Find where the given text appears and provide that cell's center as [X, Y] coordinate. 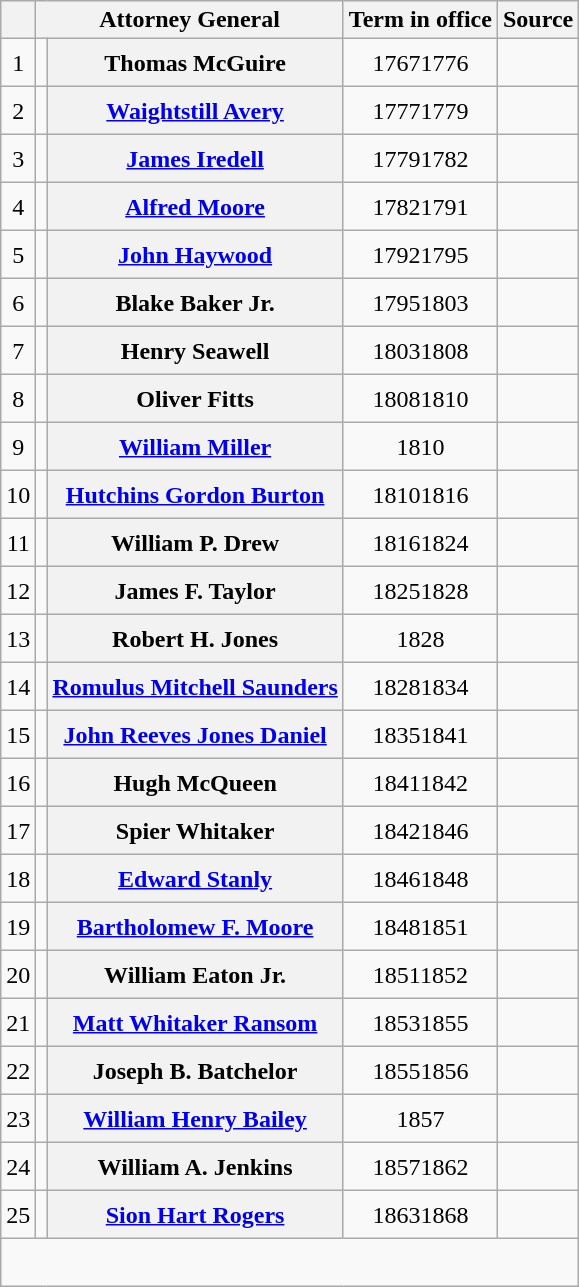
18161824 [420, 543]
Spier Whitaker [195, 831]
17 [18, 831]
24 [18, 1167]
17821791 [420, 207]
James F. Taylor [195, 591]
2 [18, 111]
Hugh McQueen [195, 783]
William P. Drew [195, 543]
18251828 [420, 591]
James Iredell [195, 159]
17921795 [420, 255]
1857 [420, 1119]
17671776 [420, 63]
Romulus Mitchell Saunders [195, 687]
5 [18, 255]
17771779 [420, 111]
9 [18, 447]
Thomas McGuire [195, 63]
20 [18, 975]
11 [18, 543]
18031808 [420, 351]
18081810 [420, 399]
15 [18, 735]
19 [18, 927]
Waightstill Avery [195, 111]
Robert H. Jones [195, 639]
Attorney General [190, 20]
Alfred Moore [195, 207]
18 [18, 879]
Joseph B. Batchelor [195, 1071]
18351841 [420, 735]
Source [538, 20]
18631868 [420, 1215]
Henry Seawell [195, 351]
18281834 [420, 687]
18571862 [420, 1167]
23 [18, 1119]
25 [18, 1215]
John Reeves Jones Daniel [195, 735]
12 [18, 591]
Blake Baker Jr. [195, 303]
4 [18, 207]
10 [18, 495]
Oliver Fitts [195, 399]
William A. Jenkins [195, 1167]
Hutchins Gordon Burton [195, 495]
William Eaton Jr. [195, 975]
17951803 [420, 303]
17791782 [420, 159]
18421846 [420, 831]
18481851 [420, 927]
William Henry Bailey [195, 1119]
1828 [420, 639]
18101816 [420, 495]
14 [18, 687]
16 [18, 783]
18551856 [420, 1071]
18531855 [420, 1023]
21 [18, 1023]
Matt Whitaker Ransom [195, 1023]
18511852 [420, 975]
7 [18, 351]
1 [18, 63]
3 [18, 159]
18411842 [420, 783]
William Miller [195, 447]
Bartholomew F. Moore [195, 927]
Term in office [420, 20]
Edward Stanly [195, 879]
Sion Hart Rogers [195, 1215]
8 [18, 399]
13 [18, 639]
18461848 [420, 879]
6 [18, 303]
John Haywood [195, 255]
22 [18, 1071]
1810 [420, 447]
